From the cell containing the given text, extract its center point as [X, Y] coordinate. 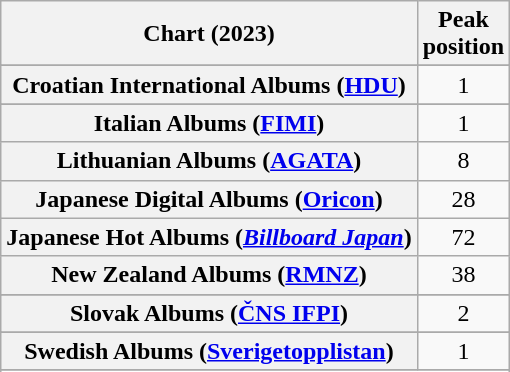
28 [463, 199]
Japanese Digital Albums (Oricon) [209, 199]
Slovak Albums (ČNS IFPI) [209, 313]
Lithuanian Albums (AGATA) [209, 161]
Croatian International Albums (HDU) [209, 85]
Swedish Albums (Sverigetopplistan) [209, 351]
Chart (2023) [209, 34]
Italian Albums (FIMI) [209, 123]
Peakposition [463, 34]
8 [463, 161]
38 [463, 275]
2 [463, 313]
72 [463, 237]
New Zealand Albums (RMNZ) [209, 275]
Japanese Hot Albums (Billboard Japan) [209, 237]
